Return the (x, y) coordinate for the center point of the cell that contains the specified text.  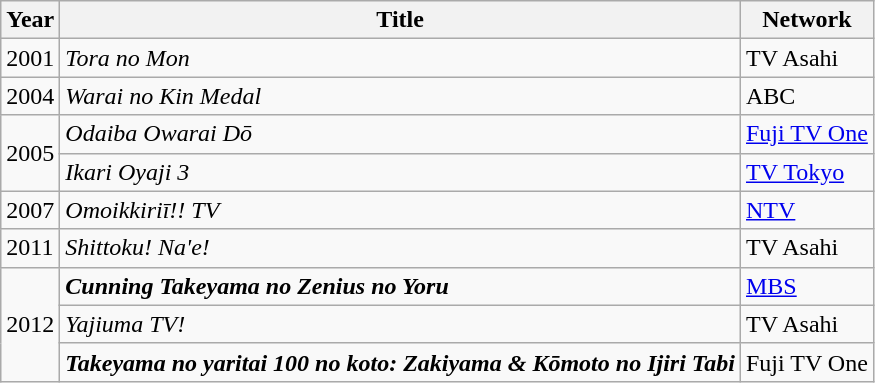
Yajiuma TV! (400, 324)
Warai no Kin Medal (400, 96)
Omoikkiriī!! TV (400, 210)
Year (30, 20)
Network (806, 20)
2005 (30, 153)
2007 (30, 210)
2001 (30, 58)
Shittoku! Na'e! (400, 248)
Ikari Oyaji 3 (400, 172)
2012 (30, 324)
Title (400, 20)
2004 (30, 96)
MBS (806, 286)
2011 (30, 248)
Odaiba Owarai Dō (400, 134)
ABC (806, 96)
Cunning Takeyama no Zenius no Yoru (400, 286)
TV Tokyo (806, 172)
Takeyama no yaritai 100 no koto: Zakiyama & Kōmoto no Ijiri Tabi (400, 362)
Tora no Mon (400, 58)
NTV (806, 210)
